Pinpoint the cell where the given text exists, returning its (x, y) midpoint coordinate. 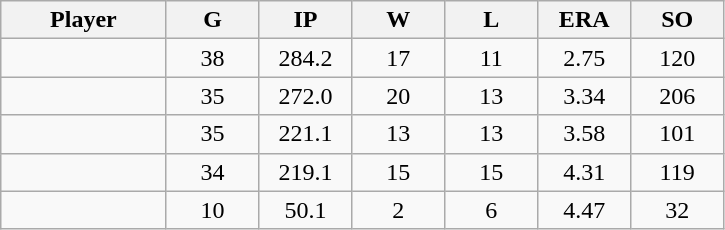
2.75 (584, 58)
221.1 (306, 134)
G (212, 20)
284.2 (306, 58)
34 (212, 172)
4.31 (584, 172)
IP (306, 20)
219.1 (306, 172)
38 (212, 58)
W (398, 20)
10 (212, 210)
2 (398, 210)
4.47 (584, 210)
32 (678, 210)
11 (492, 58)
272.0 (306, 96)
L (492, 20)
101 (678, 134)
3.34 (584, 96)
SO (678, 20)
120 (678, 58)
6 (492, 210)
119 (678, 172)
ERA (584, 20)
17 (398, 58)
20 (398, 96)
3.58 (584, 134)
Player (84, 20)
206 (678, 96)
50.1 (306, 210)
